Determine the [X, Y] coordinate at the center of the cell enclosing the given text.  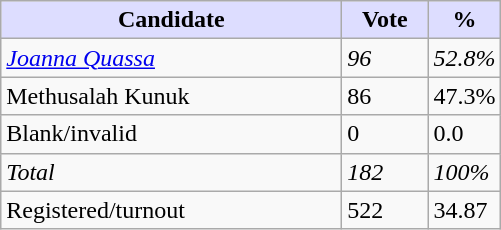
522 [385, 210]
52.8% [464, 58]
47.3% [464, 96]
Joanna Quassa [172, 58]
0 [385, 134]
182 [385, 172]
96 [385, 58]
% [464, 20]
86 [385, 96]
0.0 [464, 134]
Registered/turnout [172, 210]
Vote [385, 20]
Candidate [172, 20]
100% [464, 172]
Total [172, 172]
Methusalah Kunuk [172, 96]
Blank/invalid [172, 134]
34.87 [464, 210]
